Locate the cell with the specified text and output its (X, Y) center coordinate. 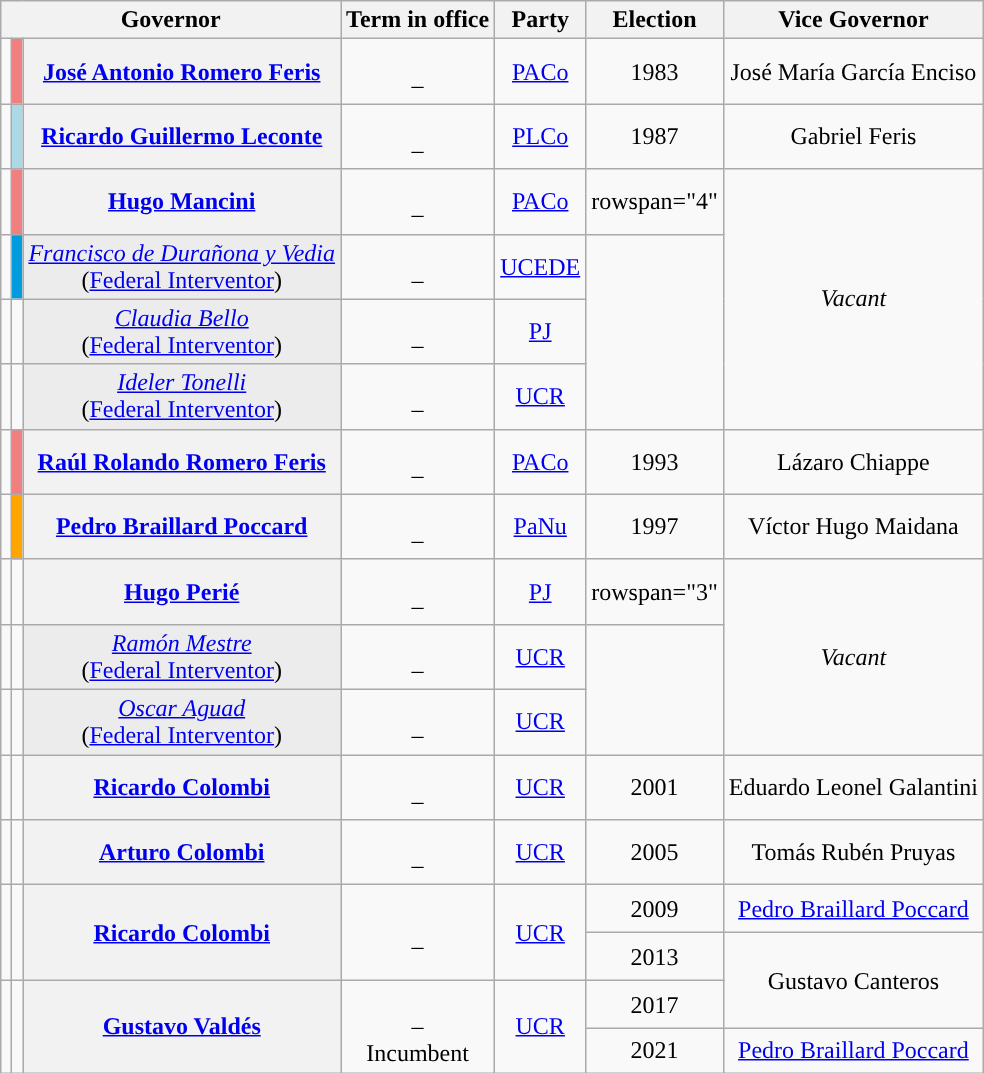
Claudia Bello(Federal Interventor) (182, 332)
1993 (655, 462)
Ideler Tonelli(Federal Interventor) (182, 396)
Election (655, 20)
Gustavo Canteros (853, 981)
PLCo (540, 136)
Gustavo Valdés (182, 1027)
Hugo Perié (182, 592)
Eduardo Leonel Galantini (853, 786)
Ramón Mestre(Federal Interventor) (182, 656)
2001 (655, 786)
1987 (655, 136)
José Antonio Romero Feris (182, 72)
Vice Governor (853, 20)
UCEDE (540, 266)
Lázaro Chiappe (853, 462)
Francisco de Durañona y Vedia(Federal Interventor) (182, 266)
2021 (655, 1051)
José María García Enciso (853, 72)
Arturo Colombi (182, 852)
–Incumbent (418, 1027)
Raúl Rolando Romero Feris (182, 462)
rowspan="3" (655, 592)
1997 (655, 526)
2005 (655, 852)
Party (540, 20)
2009 (655, 909)
Ricardo Guillermo Leconte (182, 136)
Oscar Aguad(Federal Interventor) (182, 722)
Gabriel Feris (853, 136)
1983 (655, 72)
Tomás Rubén Pruyas (853, 852)
Víctor Hugo Maidana (853, 526)
PaNu (540, 526)
Hugo Mancini (182, 202)
rowspan="4" (655, 202)
Term in office (418, 20)
2013 (655, 957)
2017 (655, 1005)
Governor (171, 20)
